Search for the cell housing the specified text and yield its [x, y] center coordinate. 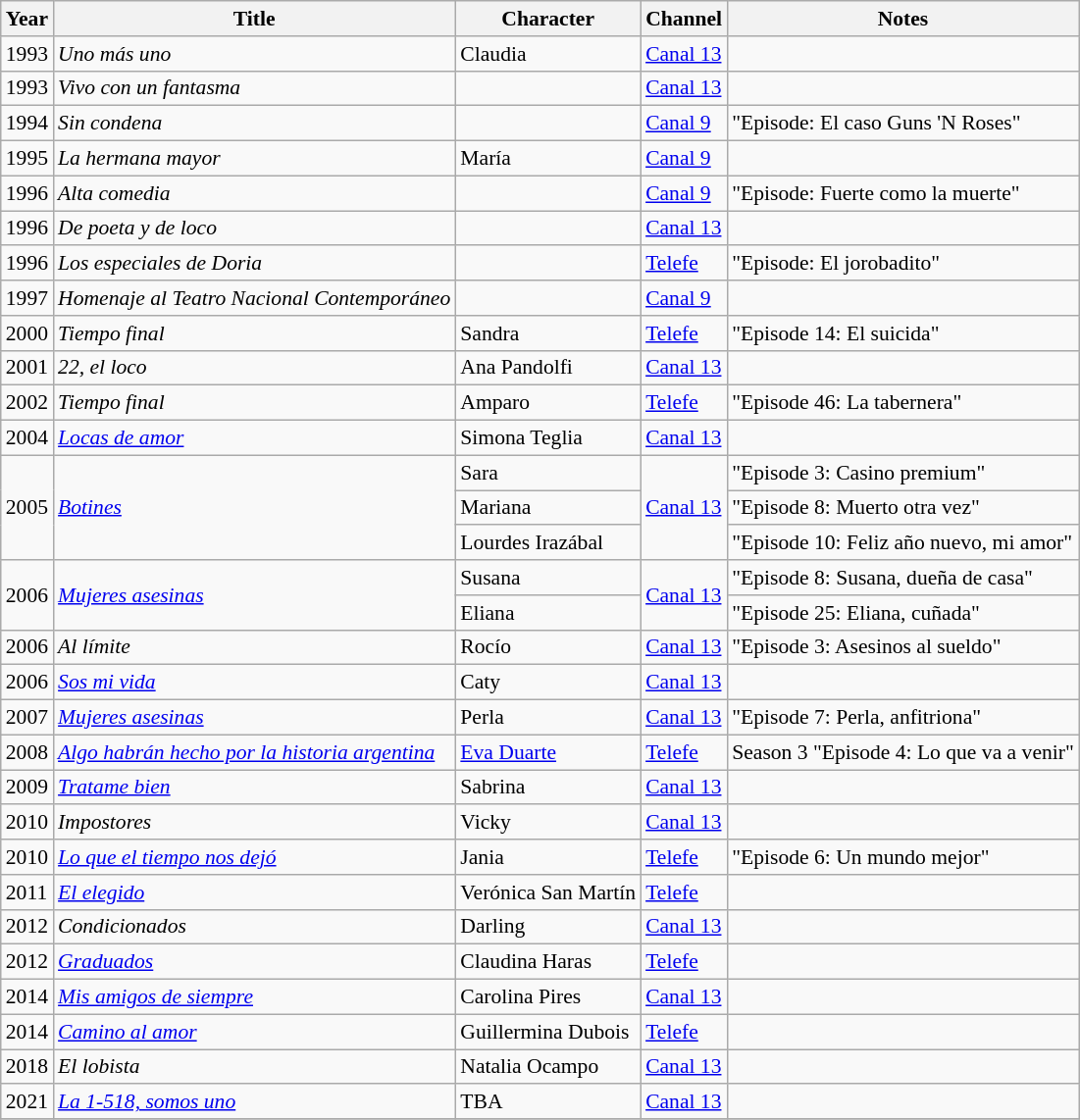
Lo que el tiempo nos dejó [254, 857]
Verónica San Martín [547, 892]
2005 [27, 508]
Los especiales de Doria [254, 264]
Season 3 "Episode 4: Lo que va a venir" [902, 752]
Botines [254, 508]
María [547, 159]
Mis amigos de siempre [254, 997]
"Episode 6: Un mundo mejor" [902, 857]
2000 [27, 333]
1994 [27, 124]
Amparo [547, 403]
"Episode 8: Muerto otra vez" [902, 508]
"Episode 25: Eliana, cuñada" [902, 613]
El lobista [254, 1067]
2002 [27, 403]
Al límite [254, 647]
Locas de amor [254, 438]
TBA [547, 1102]
Channel [684, 19]
Impostores [254, 823]
"Episode 8: Susana, dueña de casa" [902, 578]
Carolina Pires [547, 997]
Jania [547, 857]
La 1-518, somos uno [254, 1102]
El elegido [254, 892]
2001 [27, 368]
Lourdes Irazábal [547, 543]
Homenaje al Teatro Nacional Contemporáneo [254, 298]
Alta comedia [254, 193]
"Episode: Fuerte como la muerte" [902, 193]
2018 [27, 1067]
Sabrina [547, 788]
Uno más uno [254, 54]
"Episode 3: Asesinos al sueldo" [902, 647]
La hermana mayor [254, 159]
Perla [547, 718]
1997 [27, 298]
2008 [27, 752]
Title [254, 19]
2021 [27, 1102]
Notes [902, 19]
Vicky [547, 823]
Darling [547, 927]
"Episode: El jorobadito" [902, 264]
Graduados [254, 962]
"Episode 46: La tabernera" [902, 403]
Eliana [547, 613]
"Episode 10: Feliz año nuevo, mi amor" [902, 543]
Claudia [547, 54]
Character [547, 19]
2004 [27, 438]
Sandra [547, 333]
Susana [547, 578]
Guillermina Dubois [547, 1032]
Mariana [547, 508]
2007 [27, 718]
"Episode: El caso Guns 'N Roses" [902, 124]
"Episode 14: El suicida" [902, 333]
Condicionados [254, 927]
De poeta y de loco [254, 229]
Caty [547, 683]
2011 [27, 892]
Sin condena [254, 124]
Camino al amor [254, 1032]
Algo habrán hecho por la historia argentina [254, 752]
Vivo con un fantasma [254, 88]
Eva Duarte [547, 752]
"Episode 7: Perla, anfitriona" [902, 718]
Claudina Haras [547, 962]
"Episode 3: Casino premium" [902, 473]
Ana Pandolfi [547, 368]
Year [27, 19]
Natalia Ocampo [547, 1067]
Tratame bien [254, 788]
Rocío [547, 647]
Simona Teglia [547, 438]
2009 [27, 788]
Sara [547, 473]
22, el loco [254, 368]
Sos mi vida [254, 683]
1995 [27, 159]
